Identify which cell holds the provided text, then report its [X, Y] central coordinate. 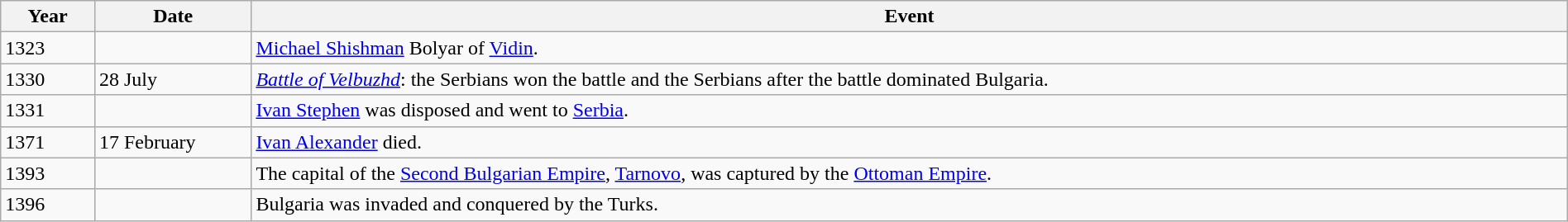
Date [172, 17]
28 July [172, 79]
1323 [48, 48]
1393 [48, 173]
1331 [48, 111]
Michael Shishman Bolyar of Vidin. [910, 48]
Bulgaria was invaded and conquered by the Turks. [910, 205]
17 February [172, 142]
The capital of the Second Bulgarian Empire, Tarnovo, was captured by the Ottoman Empire. [910, 173]
1371 [48, 142]
Ivan Stephen was disposed and went to Serbia. [910, 111]
Ivan Alexander died. [910, 142]
Year [48, 17]
Battle of Velbuzhd: the Serbians won the battle and the Serbians after the battle dominated Bulgaria. [910, 79]
1330 [48, 79]
1396 [48, 205]
Event [910, 17]
